Determine the (X, Y) coordinate at the center of the cell enclosing the given text.  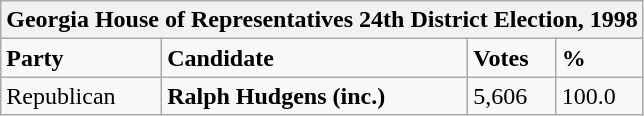
100.0 (600, 96)
Georgia House of Representatives 24th District Election, 1998 (322, 20)
Party (82, 58)
% (600, 58)
Candidate (315, 58)
Republican (82, 96)
Votes (512, 58)
5,606 (512, 96)
Ralph Hudgens (inc.) (315, 96)
